Locate the cell with the specified text and output its (x, y) center coordinate. 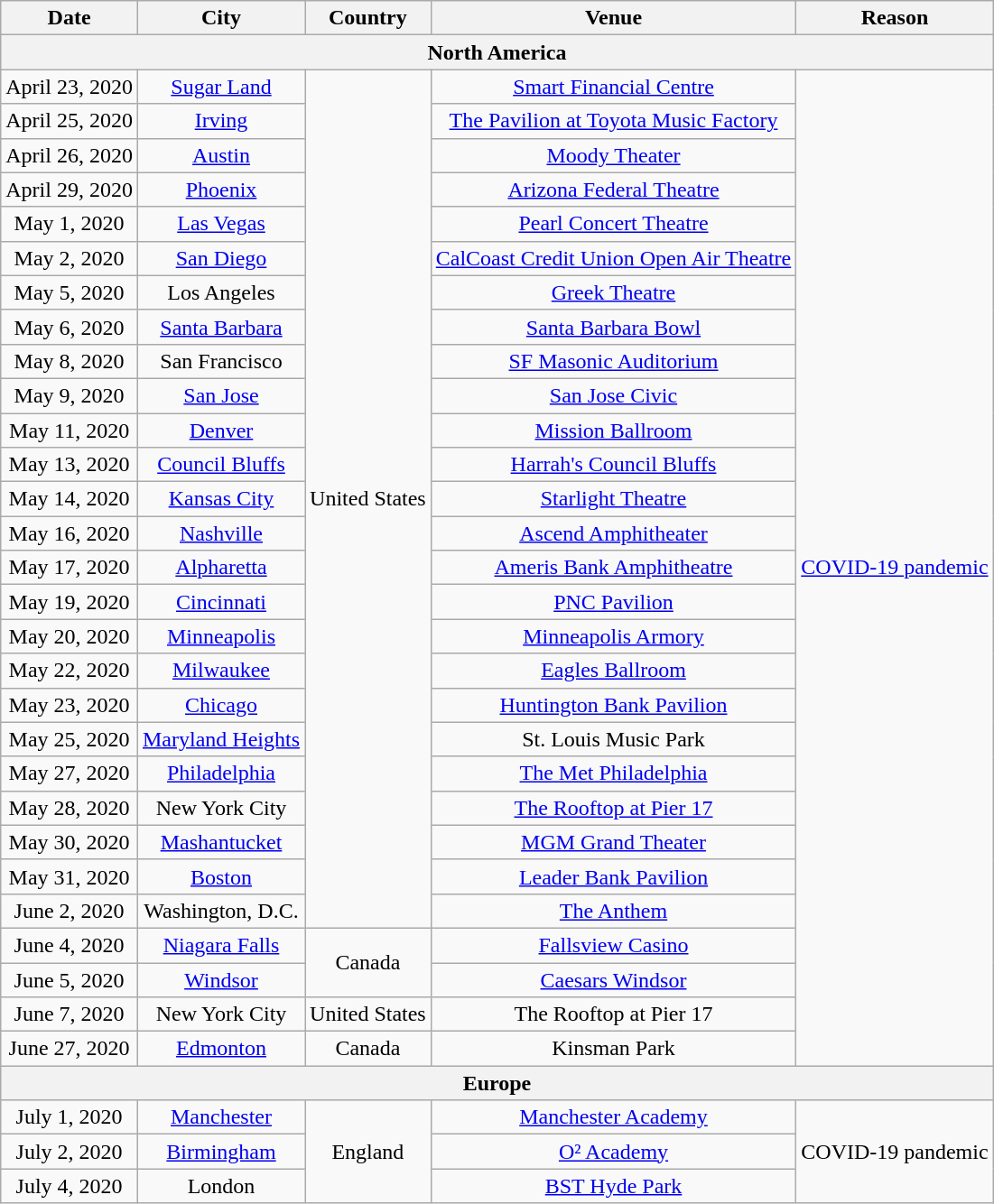
Manchester Academy (614, 1117)
April 25, 2020 (70, 121)
Pearl Concert Theatre (614, 224)
The Anthem (614, 911)
May 13, 2020 (70, 465)
Maryland Heights (220, 739)
Starlight Theatre (614, 499)
May 8, 2020 (70, 361)
May 5, 2020 (70, 292)
The Met Philadelphia (614, 773)
July 4, 2020 (70, 1186)
Fallsview Casino (614, 945)
May 9, 2020 (70, 395)
Moody Theater (614, 155)
July 2, 2020 (70, 1152)
Santa Barbara Bowl (614, 327)
London (220, 1186)
May 22, 2020 (70, 671)
Boston (220, 876)
June 2, 2020 (70, 911)
Minneapolis Armory (614, 636)
June 5, 2020 (70, 979)
Council Bluffs (220, 465)
San Francisco (220, 361)
Chicago (220, 705)
SF Masonic Auditorium (614, 361)
Nashville (220, 533)
Manchester (220, 1117)
Reason (895, 18)
Country (368, 18)
Milwaukee (220, 671)
Irving (220, 121)
May 30, 2020 (70, 842)
St. Louis Music Park (614, 739)
England (368, 1152)
Smart Financial Centre (614, 87)
May 31, 2020 (70, 876)
North America (497, 52)
Alpharetta (220, 568)
San Jose (220, 395)
Niagara Falls (220, 945)
BST Hyde Park (614, 1186)
Cincinnati (220, 602)
May 17, 2020 (70, 568)
City (220, 18)
May 28, 2020 (70, 808)
CalCoast Credit Union Open Air Theatre (614, 258)
May 14, 2020 (70, 499)
Mission Ballroom (614, 431)
Las Vegas (220, 224)
Los Angeles (220, 292)
Arizona Federal Theatre (614, 190)
June 7, 2020 (70, 1014)
Sugar Land (220, 87)
Santa Barbara (220, 327)
Kinsman Park (614, 1049)
MGM Grand Theater (614, 842)
San Jose Civic (614, 395)
June 4, 2020 (70, 945)
April 29, 2020 (70, 190)
Austin (220, 155)
PNC Pavilion (614, 602)
Europe (497, 1083)
Huntington Bank Pavilion (614, 705)
Greek Theatre (614, 292)
Washington, D.C. (220, 911)
May 11, 2020 (70, 431)
Venue (614, 18)
The Pavilion at Toyota Music Factory (614, 121)
Ascend Amphitheater (614, 533)
May 20, 2020 (70, 636)
April 26, 2020 (70, 155)
Windsor (220, 979)
Birmingham (220, 1152)
May 16, 2020 (70, 533)
Leader Bank Pavilion (614, 876)
May 6, 2020 (70, 327)
May 2, 2020 (70, 258)
July 1, 2020 (70, 1117)
San Diego (220, 258)
June 27, 2020 (70, 1049)
Kansas City (220, 499)
Eagles Ballroom (614, 671)
Mashantucket (220, 842)
Denver (220, 431)
Minneapolis (220, 636)
May 27, 2020 (70, 773)
Harrah's Council Bluffs (614, 465)
Philadelphia (220, 773)
Edmonton (220, 1049)
May 25, 2020 (70, 739)
May 19, 2020 (70, 602)
O² Academy (614, 1152)
Date (70, 18)
Phoenix (220, 190)
April 23, 2020 (70, 87)
May 23, 2020 (70, 705)
May 1, 2020 (70, 224)
Ameris Bank Amphitheatre (614, 568)
Caesars Windsor (614, 979)
